Identify which cell holds the provided text, then report its (X, Y) central coordinate. 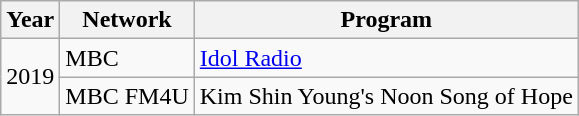
Network (127, 20)
MBC (127, 58)
2019 (30, 77)
MBC FM4U (127, 96)
Kim Shin Young's Noon Song of Hope (386, 96)
Year (30, 20)
Idol Radio (386, 58)
Program (386, 20)
